Pinpoint the cell where the given text exists, returning its [x, y] midpoint coordinate. 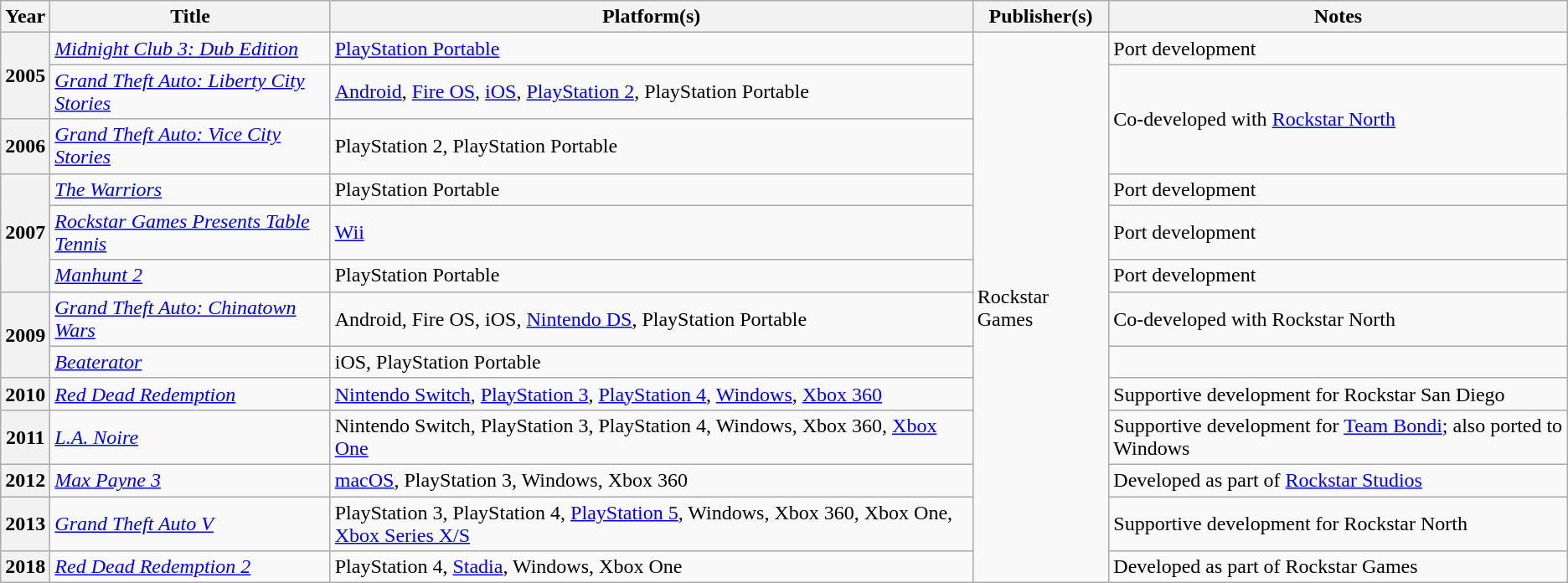
Wii [652, 233]
Supportive development for Rockstar San Diego [1338, 394]
Notes [1338, 17]
2012 [25, 480]
PlayStation 2, PlayStation Portable [652, 146]
Title [190, 17]
L.A. Noire [190, 437]
PlayStation 4, Stadia, Windows, Xbox One [652, 567]
Rockstar Games [1040, 308]
2005 [25, 75]
Android, Fire OS, iOS, Nintendo DS, PlayStation Portable [652, 318]
2011 [25, 437]
Midnight Club 3: Dub Edition [190, 49]
PlayStation 3, PlayStation 4, PlayStation 5, Windows, Xbox 360, Xbox One, Xbox Series X/S [652, 523]
Publisher(s) [1040, 17]
The Warriors [190, 189]
Supportive development for Rockstar North [1338, 523]
Red Dead Redemption 2 [190, 567]
Developed as part of Rockstar Studios [1338, 480]
Grand Theft Auto V [190, 523]
Beaterator [190, 362]
2009 [25, 335]
Red Dead Redemption [190, 394]
Nintendo Switch, PlayStation 3, PlayStation 4, Windows, Xbox 360, Xbox One [652, 437]
Nintendo Switch, PlayStation 3, PlayStation 4, Windows, Xbox 360 [652, 394]
2007 [25, 233]
2018 [25, 567]
Grand Theft Auto: Vice City Stories [190, 146]
Year [25, 17]
2010 [25, 394]
2006 [25, 146]
Max Payne 3 [190, 480]
iOS, PlayStation Portable [652, 362]
Grand Theft Auto: Liberty City Stories [190, 92]
macOS, PlayStation 3, Windows, Xbox 360 [652, 480]
Supportive development for Team Bondi; also ported to Windows [1338, 437]
Rockstar Games Presents Table Tennis [190, 233]
Manhunt 2 [190, 276]
Android, Fire OS, iOS, PlayStation 2, PlayStation Portable [652, 92]
Developed as part of Rockstar Games [1338, 567]
Platform(s) [652, 17]
2013 [25, 523]
Grand Theft Auto: Chinatown Wars [190, 318]
